Provide the [x, y] coordinate of the cell's center where the given text is located.  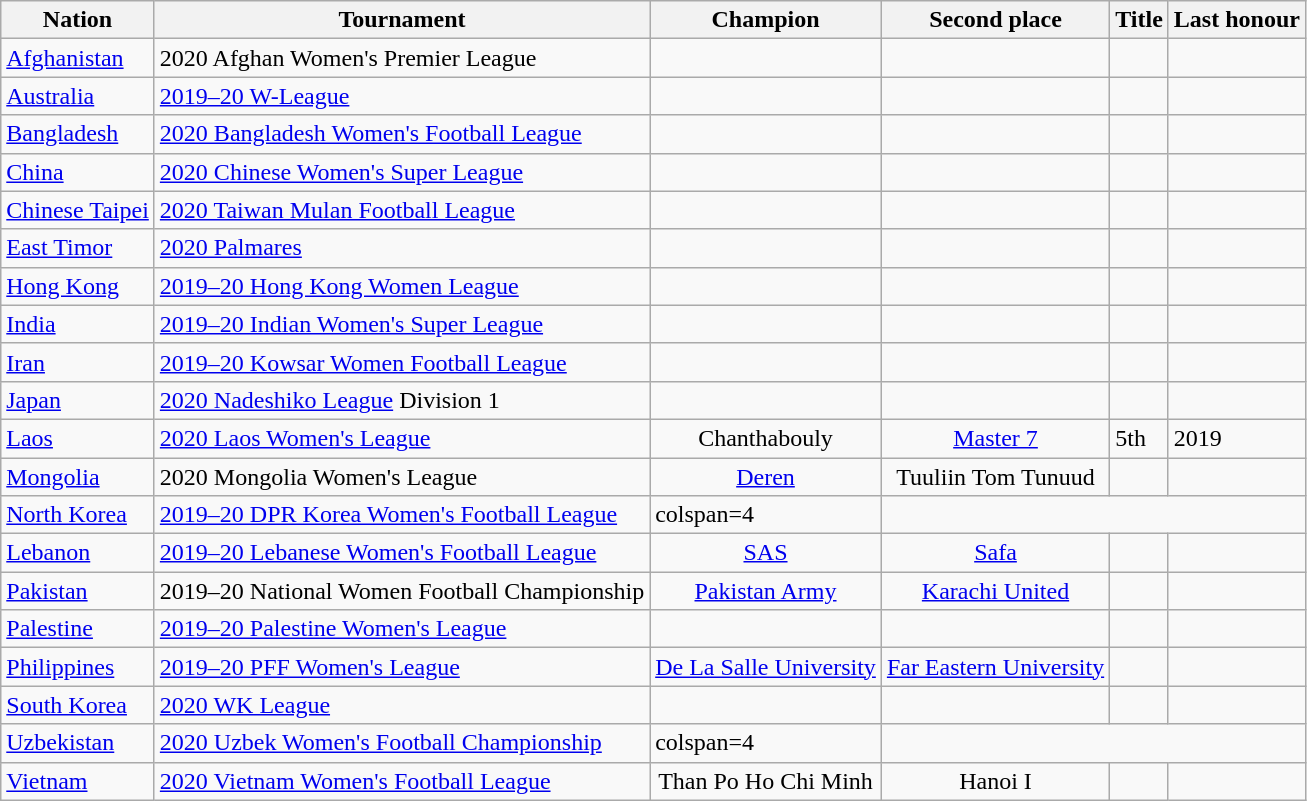
2020 Vietnam Women's Football League [402, 781]
Pakistan Army [766, 591]
Lebanon [78, 553]
2019–20 DPR Korea Women's Football League [402, 515]
2019–20 PFF Women's League [402, 667]
South Korea [78, 705]
2020 Bangladesh Women's Football League [402, 134]
Palestine [78, 629]
2019–20 Lebanese Women's Football League [402, 553]
2019–20 Kowsar Women Football League [402, 362]
Master 7 [995, 438]
2020 Taiwan Mulan Football League [402, 210]
India [78, 324]
Karachi United [995, 591]
Australia [78, 96]
Bangladesh [78, 134]
Iran [78, 362]
2020 Mongolia Women's League [402, 477]
East Timor [78, 248]
5th [1140, 438]
2020 Chinese Women's Super League [402, 172]
2020 Palmares [402, 248]
Tournament [402, 20]
2020 Afghan Women's Premier League [402, 58]
2019 [1236, 438]
2019–20 W-League [402, 96]
Mongolia [78, 477]
Tuuliin Tom Tunuud [995, 477]
Hong Kong [78, 286]
China [78, 172]
Title [1140, 20]
Chanthabouly [766, 438]
2020 WK League [402, 705]
Chinese Taipei [78, 210]
2020 Uzbek Women's Football Championship [402, 743]
Champion [766, 20]
Safa [995, 553]
Uzbekistan [78, 743]
Pakistan [78, 591]
Last honour [1236, 20]
Vietnam [78, 781]
Afghanistan [78, 58]
North Korea [78, 515]
2019–20 National Women Football Championship [402, 591]
Deren [766, 477]
Philippines [78, 667]
2019–20 Palestine Women's League [402, 629]
2020 Nadeshiko League Division 1 [402, 400]
2019–20 Hong Kong Women League [402, 286]
Nation [78, 20]
Hanoi I [995, 781]
De La Salle University [766, 667]
Than Po Ho Chi Minh [766, 781]
Second place [995, 20]
Laos [78, 438]
2019–20 Indian Women's Super League [402, 324]
Far Eastern University [995, 667]
SAS [766, 553]
Japan [78, 400]
2020 Laos Women's League [402, 438]
